For the text-containing cell, return its midpoint in [X, Y] coordinate format. 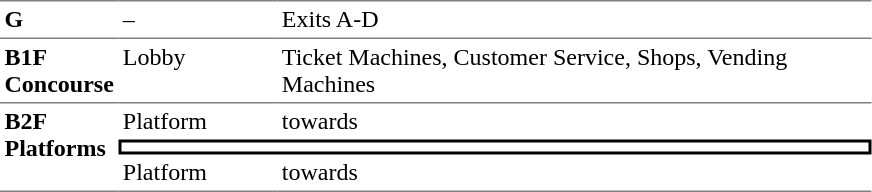
G [59, 19]
B1FConcourse [59, 71]
– [198, 19]
B2FPlatforms [59, 148]
Ticket Machines, Customer Service, Shops, Vending Machines [574, 71]
Lobby [198, 71]
Exits A-D [574, 19]
